Return (x, y) of the center of cell containing provided text 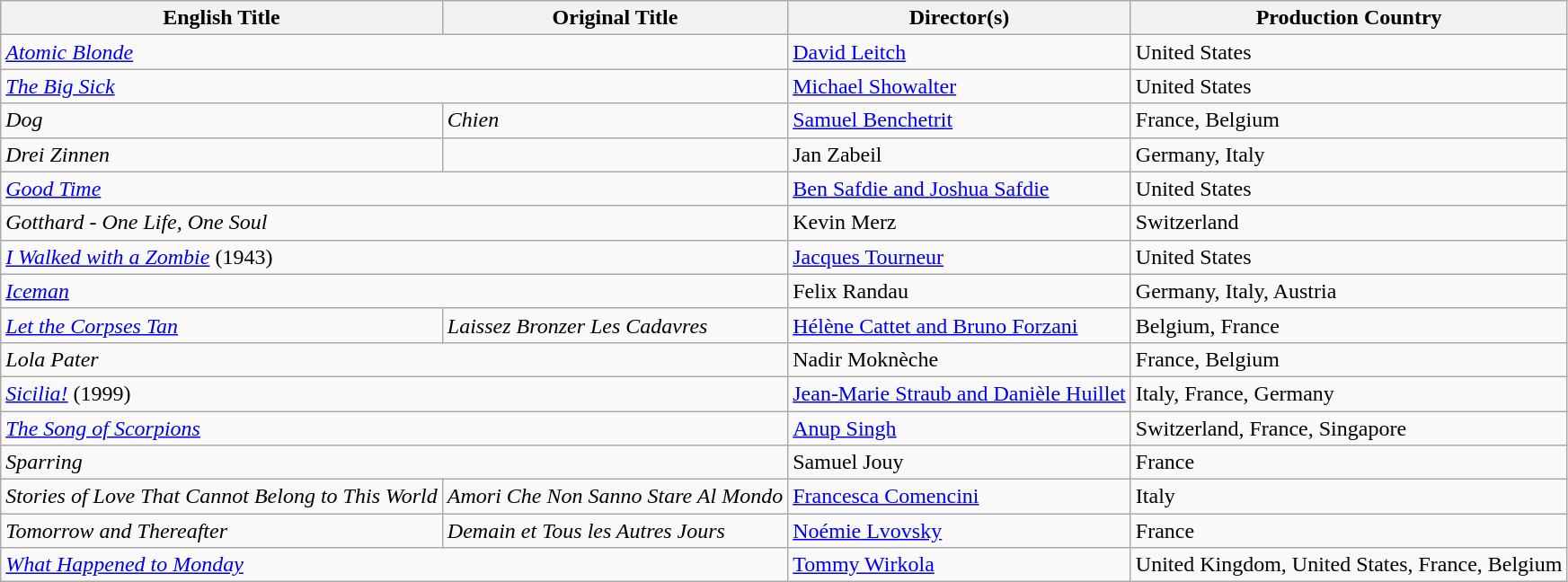
Nadir Moknèche (960, 359)
Demain et Tous les Autres Jours (615, 531)
Chien (615, 120)
Stories of Love That Cannot Belong to This World (222, 497)
Drei Zinnen (222, 154)
Italy (1349, 497)
Tomorrow and Thereafter (222, 531)
What Happened to Monday (394, 565)
Michael Showalter (960, 86)
Italy, France, Germany (1349, 393)
Germany, Italy, Austria (1349, 291)
Let the Corpses Tan (222, 325)
Tommy Wirkola (960, 565)
Sicilia! (1999) (394, 393)
English Title (222, 18)
Switzerland, France, Singapore (1349, 428)
Atomic Blonde (394, 52)
Amori Che Non Sanno Stare Al Mondo (615, 497)
Good Time (394, 189)
Original Title (615, 18)
Laissez Bronzer Les Cadavres (615, 325)
Kevin Merz (960, 223)
Production Country (1349, 18)
Jean-Marie Straub and Danièle Huillet (960, 393)
Samuel Benchetrit (960, 120)
Anup Singh (960, 428)
I Walked with a Zombie (1943) (394, 257)
Ben Safdie and Joshua Safdie (960, 189)
The Big Sick (394, 86)
David Leitch (960, 52)
Jan Zabeil (960, 154)
Francesca Comencini (960, 497)
Dog (222, 120)
Hélène Cattet and Bruno Forzani (960, 325)
Belgium, France (1349, 325)
United Kingdom, United States, France, Belgium (1349, 565)
The Song of Scorpions (394, 428)
Jacques Tourneur (960, 257)
Germany, Italy (1349, 154)
Switzerland (1349, 223)
Sparring (394, 463)
Noémie Lvovsky (960, 531)
Felix Randau (960, 291)
Lola Pater (394, 359)
Gotthard - One Life, One Soul (394, 223)
Iceman (394, 291)
Director(s) (960, 18)
Samuel Jouy (960, 463)
